For the text-containing cell, return its midpoint in (X, Y) coordinate format. 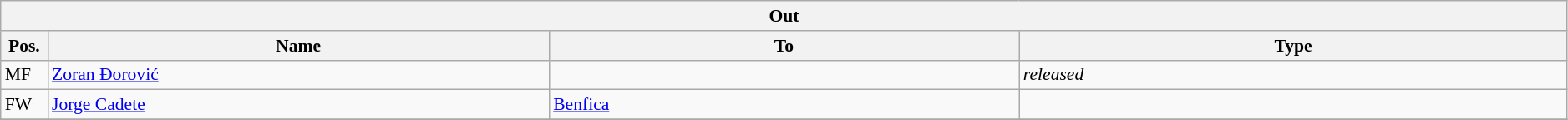
Out (784, 16)
FW (24, 105)
released (1293, 75)
Benfica (784, 105)
Name (298, 46)
Type (1293, 46)
Pos. (24, 46)
MF (24, 75)
To (784, 46)
Zoran Đorović (298, 75)
Jorge Cadete (298, 105)
